Provide the [X, Y] coordinate of the cell's center where the given text is located.  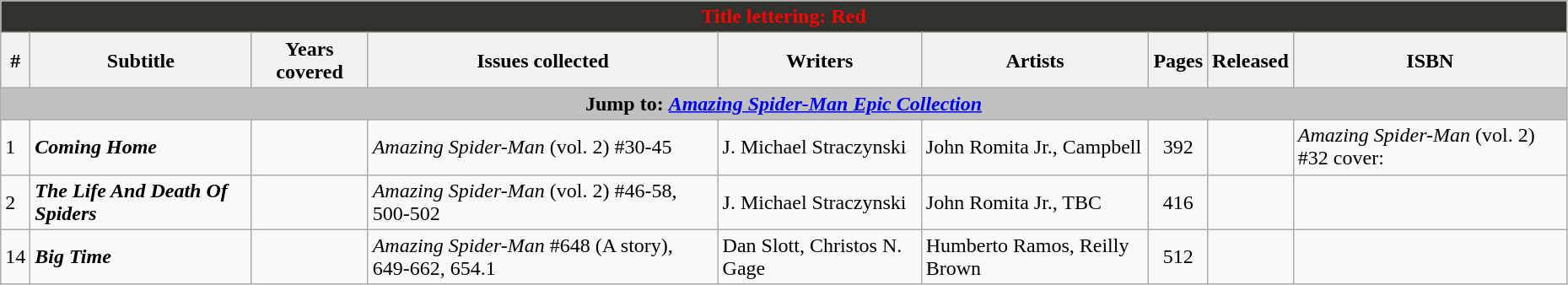
1 [15, 147]
Dan Slott, Christos N. Gage [820, 256]
The Life And Death Of Spiders [141, 202]
Humberto Ramos, Reilly Brown [1035, 256]
416 [1178, 202]
Years covered [310, 61]
Amazing Spider-Man (vol. 2) #46-58, 500-502 [543, 202]
John Romita Jr., Campbell [1035, 147]
Issues collected [543, 61]
Jump to: Amazing Spider-Man Epic Collection [784, 104]
Subtitle [141, 61]
Amazing Spider-Man (vol. 2) #30-45 [543, 147]
Writers [820, 61]
ISBN [1430, 61]
Pages [1178, 61]
Big Time [141, 256]
2 [15, 202]
392 [1178, 147]
John Romita Jr., TBC [1035, 202]
# [15, 61]
Amazing Spider-Man #648 (A story), 649-662, 654.1 [543, 256]
14 [15, 256]
Released [1251, 61]
Coming Home [141, 147]
Artists [1035, 61]
512 [1178, 256]
Amazing Spider-Man (vol. 2) #32 cover: [1430, 147]
Title lettering: Red [784, 17]
